Provide the [x, y] coordinate of the cell's center where the given text is located.  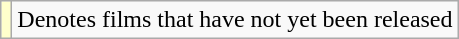
Denotes films that have not yet been released [235, 20]
